Determine the (X, Y) coordinate at the center of the cell enclosing the given text.  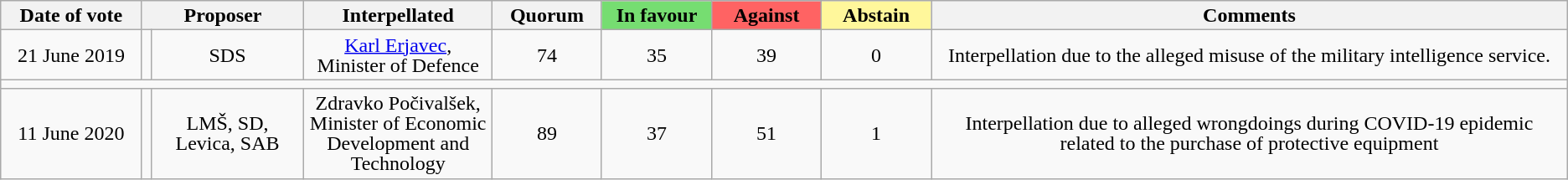
Interpellation due to the alleged misuse of the military intelligence service. (1250, 55)
35 (657, 55)
Proposer (223, 15)
21 June 2019 (71, 55)
Zdravko Počivalšek, Minister of Economic Development and Technology (398, 134)
Interpellated (398, 15)
0 (876, 55)
1 (876, 134)
39 (767, 55)
Date of vote (71, 15)
SDS (228, 55)
Comments (1250, 15)
74 (546, 55)
Interpellation due to alleged wrongdoings during COVID-19 epidemic related to the purchase of protective equipment (1250, 134)
Against (767, 15)
In favour (657, 15)
51 (767, 134)
89 (546, 134)
Quorum (546, 15)
LMŠ, SD, Levica, SAB (228, 134)
37 (657, 134)
Abstain (876, 15)
11 June 2020 (71, 134)
Karl Erjavec, Minister of Defence (398, 55)
